Return (X, Y) of the center of cell containing provided text 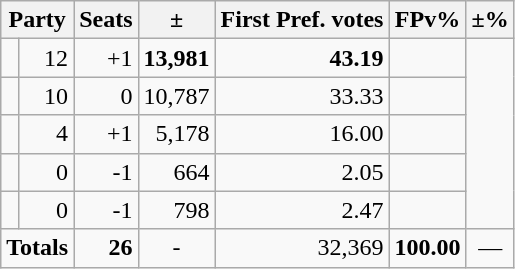
664 (176, 172)
798 (176, 210)
Totals (38, 248)
12 (46, 58)
13,981 (176, 58)
FPv% (428, 20)
100.00 (428, 248)
33.33 (302, 96)
32,369 (302, 248)
4 (46, 134)
±% (490, 20)
Party (38, 20)
5,178 (176, 134)
First Pref. votes (302, 20)
± (176, 20)
10,787 (176, 96)
2.47 (302, 210)
43.19 (302, 58)
26 (106, 248)
Seats (106, 20)
— (490, 248)
16.00 (302, 134)
10 (46, 96)
- (176, 248)
2.05 (302, 172)
